For the text-containing cell, return its midpoint in [X, Y] coordinate format. 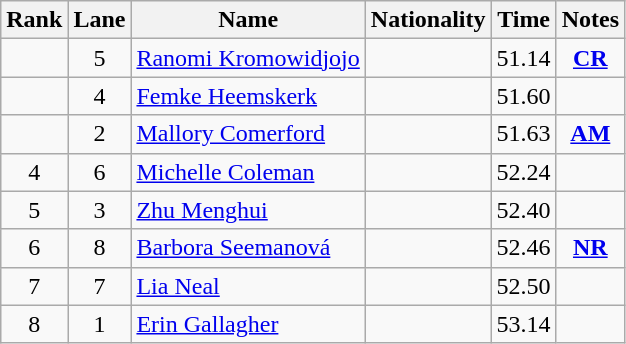
Notes [590, 20]
NR [590, 248]
Erin Gallagher [248, 324]
Zhu Menghui [248, 210]
Nationality [428, 20]
Barbora Seemanová [248, 248]
53.14 [524, 324]
51.14 [524, 58]
52.50 [524, 286]
52.24 [524, 172]
Femke Heemskerk [248, 96]
AM [590, 134]
Rank [34, 20]
Mallory Comerford [248, 134]
Ranomi Kromowidjojo [248, 58]
Lia Neal [248, 286]
Time [524, 20]
1 [100, 324]
3 [100, 210]
Name [248, 20]
52.40 [524, 210]
51.63 [524, 134]
51.60 [524, 96]
52.46 [524, 248]
2 [100, 134]
CR [590, 58]
Michelle Coleman [248, 172]
Lane [100, 20]
